Locate the cell with the specified text and output its [x, y] center coordinate. 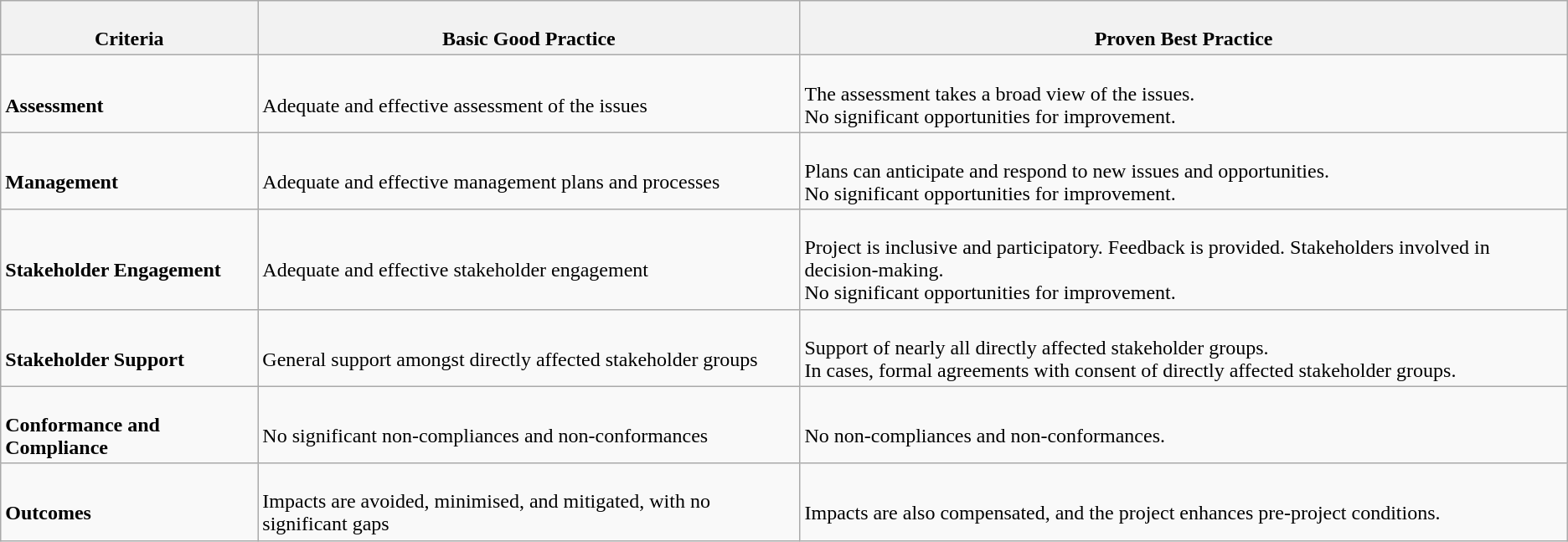
Impacts are also compensated, and the project enhances pre-project conditions. [1184, 502]
Management [129, 171]
The assessment takes a broad view of the issues.No significant opportunities for improvement. [1184, 94]
Stakeholder Engagement [129, 260]
Adequate and effective management plans and processes [529, 171]
Plans can anticipate and respond to new issues and opportunities.No significant opportunities for improvement. [1184, 171]
Adequate and effective stakeholder engagement [529, 260]
Project is inclusive and participatory. Feedback is provided. Stakeholders involved in decision-making.No significant opportunities for improvement. [1184, 260]
Assessment [129, 94]
Conformance and Compliance [129, 425]
Proven Best Practice [1184, 28]
No significant non-compliances and non-conformances [529, 425]
No non-compliances and non-conformances. [1184, 425]
Impacts are avoided, minimised, and mitigated, with no significant gaps [529, 502]
Outcomes [129, 502]
Criteria [129, 28]
Stakeholder Support [129, 348]
Basic Good Practice [529, 28]
General support amongst directly affected stakeholder groups [529, 348]
Support of nearly all directly affected stakeholder groups.In cases, formal agreements with consent of directly affected stakeholder groups. [1184, 348]
Adequate and effective assessment of the issues [529, 94]
